Extract the [x, y] coordinate from the center of the cell holding the provided text.  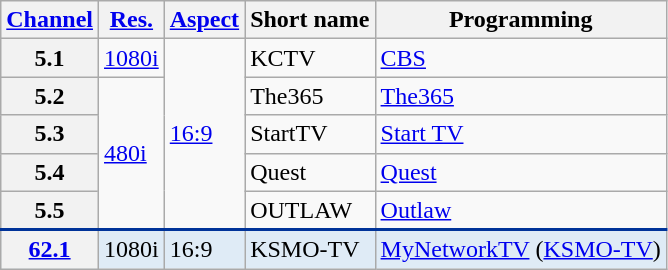
CBS [520, 58]
Aspect [204, 20]
62.1 [50, 250]
OUTLAW [310, 210]
Outlaw [520, 210]
KCTV [310, 58]
5.1 [50, 58]
Short name [310, 20]
MyNetworkTV (KSMO-TV) [520, 250]
Res. [132, 20]
StartTV [310, 134]
5.4 [50, 172]
480i [132, 154]
5.3 [50, 134]
5.5 [50, 210]
5.2 [50, 96]
Programming [520, 20]
KSMO-TV [310, 250]
Channel [50, 20]
Start TV [520, 134]
